Return the (X, Y) coordinate for the center point of the cell that contains the specified text.  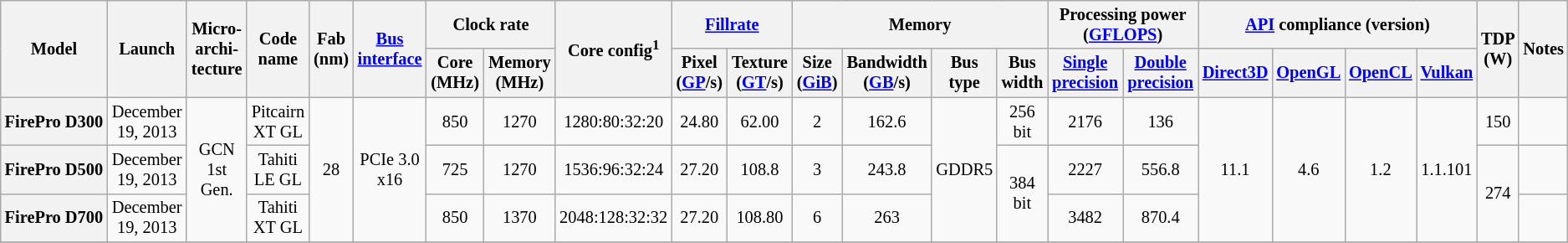
Size (GiB) (816, 73)
Core (MHz) (455, 73)
150 (1498, 121)
Bandwidth (GB/s) (887, 73)
Micro-archi-tecture (217, 49)
API compliance (version) (1338, 24)
2048:128:32:32 (614, 218)
2227 (1085, 169)
Clock rate (491, 24)
Bus interface (390, 49)
162.6 (887, 121)
TDP (W) (1498, 49)
Single precision (1085, 73)
Vulkan (1447, 73)
556.8 (1161, 169)
Memory (920, 24)
Launch (147, 49)
FirePro D500 (54, 169)
28 (331, 169)
274 (1498, 193)
OpenGL (1308, 73)
Direct3D (1236, 73)
11.1 (1236, 169)
1280:80:32:20 (614, 121)
PCIe 3.0 x16 (390, 169)
62.00 (759, 121)
Tahiti LE GL (278, 169)
2176 (1085, 121)
1.1.101 (1447, 169)
Fab (nm) (331, 49)
243.8 (887, 169)
3482 (1085, 218)
4.6 (1308, 169)
Tahiti XT GL (278, 218)
2 (816, 121)
Notes (1544, 49)
GCN 1st Gen. (217, 169)
OpenCL (1381, 73)
Double precision (1161, 73)
24.80 (699, 121)
108.80 (759, 218)
Pitcairn XT GL (278, 121)
Core config1 (614, 49)
Fillrate (732, 24)
Bus width (1022, 73)
1.2 (1381, 169)
Processing power(GFLOPS) (1123, 24)
108.8 (759, 169)
Code name (278, 49)
FirePro D300 (54, 121)
384 bit (1022, 193)
Bus type (964, 73)
870.4 (1161, 218)
FirePro D700 (54, 218)
1536:96:32:24 (614, 169)
6 (816, 218)
GDDR5 (964, 169)
1370 (519, 218)
Texture (GT/s) (759, 73)
Memory (MHz) (519, 73)
263 (887, 218)
3 (816, 169)
725 (455, 169)
256 bit (1022, 121)
136 (1161, 121)
Pixel (GP/s) (699, 73)
Model (54, 49)
